Determine the [X, Y] coordinate at the center of the cell enclosing the given text.  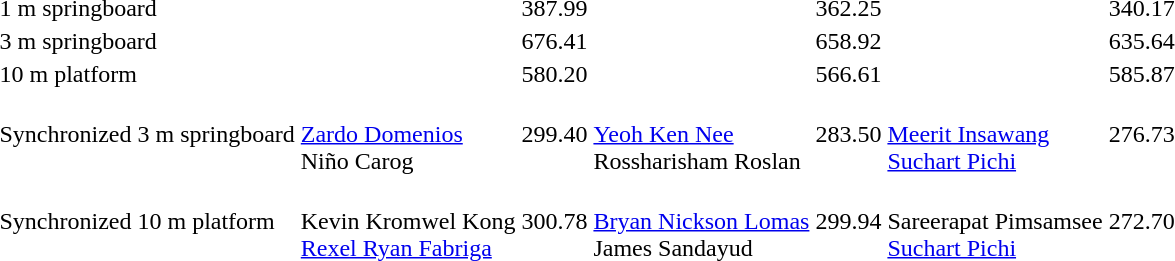
676.41 [554, 41]
Yeoh Ken Nee Rossharisham Roslan [702, 134]
Zardo Domenios Niño Carog [408, 134]
Meerit Insawang Suchart Pichi [995, 134]
283.50 [848, 134]
566.61 [848, 74]
658.92 [848, 41]
299.40 [554, 134]
580.20 [554, 74]
